For the text-containing cell, return its midpoint in (x, y) coordinate format. 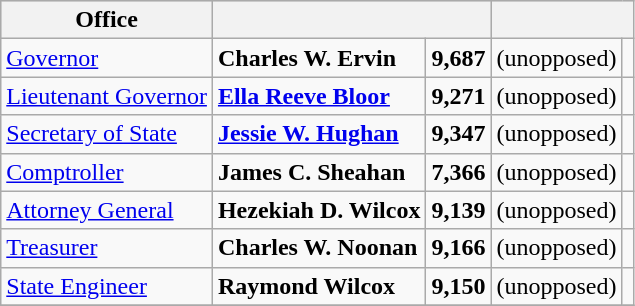
Ella Reeve Bloor (319, 96)
9,687 (458, 58)
Charles W. Noonan (319, 248)
9,150 (458, 286)
Attorney General (107, 210)
Secretary of State (107, 134)
9,271 (458, 96)
9,166 (458, 248)
Charles W. Ervin (319, 58)
Office (107, 20)
James C. Sheahan (319, 172)
Comptroller (107, 172)
7,366 (458, 172)
Governor (107, 58)
Hezekiah D. Wilcox (319, 210)
Treasurer (107, 248)
9,347 (458, 134)
Jessie W. Hughan (319, 134)
State Engineer (107, 286)
Lieutenant Governor (107, 96)
Raymond Wilcox (319, 286)
9,139 (458, 210)
